For the text-containing cell, return its midpoint in (x, y) coordinate format. 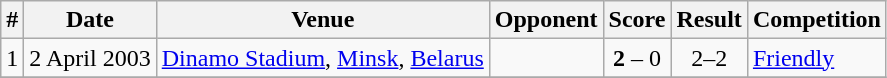
Opponent (546, 20)
Venue (322, 20)
Dinamo Stadium, Minsk, Belarus (322, 58)
Date (90, 20)
# (12, 20)
2–2 (709, 58)
Friendly (816, 58)
1 (12, 58)
2 – 0 (637, 58)
Competition (816, 20)
Result (709, 20)
2 April 2003 (90, 58)
Score (637, 20)
